Locate the cell with the specified text and output its [X, Y] center coordinate. 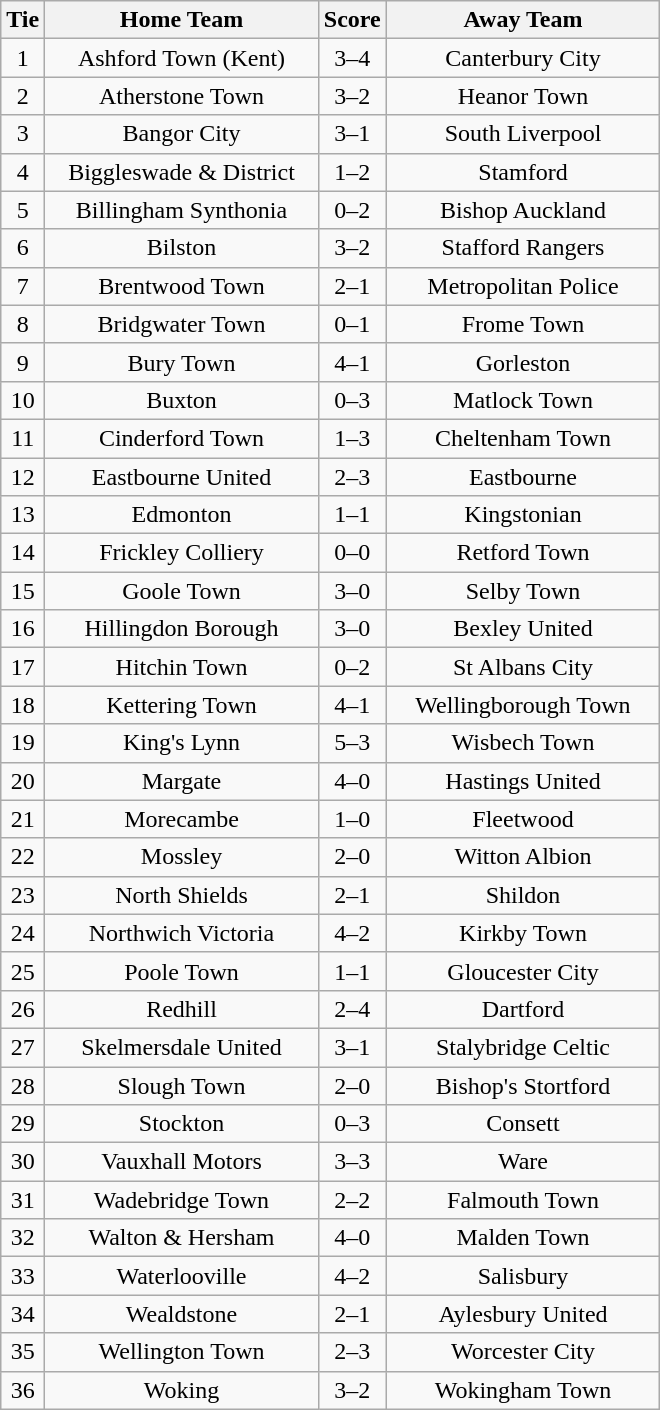
Matlock Town [523, 400]
27 [23, 1047]
Tie [23, 20]
Northwich Victoria [182, 933]
1 [23, 58]
34 [23, 1314]
Bridgwater Town [182, 324]
5 [23, 210]
Woking [182, 1390]
9 [23, 362]
17 [23, 667]
24 [23, 933]
St Albans City [523, 667]
Hillingdon Borough [182, 629]
33 [23, 1276]
Edmonton [182, 515]
Eastbourne United [182, 477]
Slough Town [182, 1085]
Wealdstone [182, 1314]
Ashford Town (Kent) [182, 58]
Wellingborough Town [523, 705]
36 [23, 1390]
Waterlooville [182, 1276]
Wadebridge Town [182, 1200]
Cinderford Town [182, 438]
0–1 [352, 324]
Stalybridge Celtic [523, 1047]
4 [23, 172]
Billingham Synthonia [182, 210]
Cheltenham Town [523, 438]
Bexley United [523, 629]
Hastings United [523, 781]
Brentwood Town [182, 286]
3–3 [352, 1162]
Home Team [182, 20]
Wellington Town [182, 1352]
Aylesbury United [523, 1314]
Ware [523, 1162]
14 [23, 553]
Shildon [523, 895]
31 [23, 1200]
Vauxhall Motors [182, 1162]
29 [23, 1124]
6 [23, 248]
Bangor City [182, 134]
Kingstonian [523, 515]
Consett [523, 1124]
Redhill [182, 1009]
Stamford [523, 172]
Morecambe [182, 819]
1–0 [352, 819]
26 [23, 1009]
Retford Town [523, 553]
7 [23, 286]
Bishop Auckland [523, 210]
2–2 [352, 1200]
15 [23, 591]
25 [23, 971]
Buxton [182, 400]
Bishop's Stortford [523, 1085]
Gloucester City [523, 971]
Bilston [182, 248]
11 [23, 438]
South Liverpool [523, 134]
Frome Town [523, 324]
22 [23, 857]
King's Lynn [182, 743]
Canterbury City [523, 58]
Fleetwood [523, 819]
North Shields [182, 895]
5–3 [352, 743]
Heanor Town [523, 96]
Away Team [523, 20]
Frickley Colliery [182, 553]
0–0 [352, 553]
13 [23, 515]
Goole Town [182, 591]
Wokingham Town [523, 1390]
3–4 [352, 58]
30 [23, 1162]
35 [23, 1352]
Witton Albion [523, 857]
20 [23, 781]
Malden Town [523, 1238]
2 [23, 96]
Biggleswade & District [182, 172]
2–4 [352, 1009]
28 [23, 1085]
3 [23, 134]
23 [23, 895]
Bury Town [182, 362]
Kettering Town [182, 705]
Margate [182, 781]
Metropolitan Police [523, 286]
Falmouth Town [523, 1200]
10 [23, 400]
Hitchin Town [182, 667]
Wisbech Town [523, 743]
12 [23, 477]
Kirkby Town [523, 933]
Poole Town [182, 971]
16 [23, 629]
Worcester City [523, 1352]
Score [352, 20]
Stockton [182, 1124]
Mossley [182, 857]
19 [23, 743]
Gorleston [523, 362]
21 [23, 819]
8 [23, 324]
1–2 [352, 172]
Selby Town [523, 591]
Atherstone Town [182, 96]
Salisbury [523, 1276]
Eastbourne [523, 477]
18 [23, 705]
Skelmersdale United [182, 1047]
Stafford Rangers [523, 248]
Dartford [523, 1009]
Walton & Hersham [182, 1238]
1–3 [352, 438]
32 [23, 1238]
